Output the [x, y] coordinate of the center of the cell containing the given text.  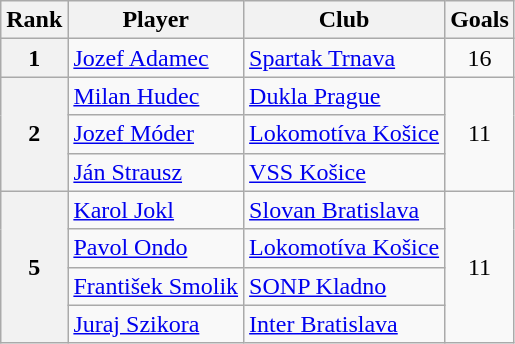
Juraj Szikora [156, 324]
VSS Košice [344, 172]
5 [34, 267]
Slovan Bratislava [344, 210]
Goals [480, 20]
Spartak Trnava [344, 58]
2 [34, 134]
Milan Hudec [156, 96]
Jozef Móder [156, 134]
16 [480, 58]
Dukla Prague [344, 96]
František Smolik [156, 286]
Player [156, 20]
SONP Kladno [344, 286]
Jozef Adamec [156, 58]
1 [34, 58]
Karol Jokl [156, 210]
Club [344, 20]
Ján Strausz [156, 172]
Pavol Ondo [156, 248]
Rank [34, 20]
Inter Bratislava [344, 324]
